Identify which cell holds the provided text, then report its [x, y] central coordinate. 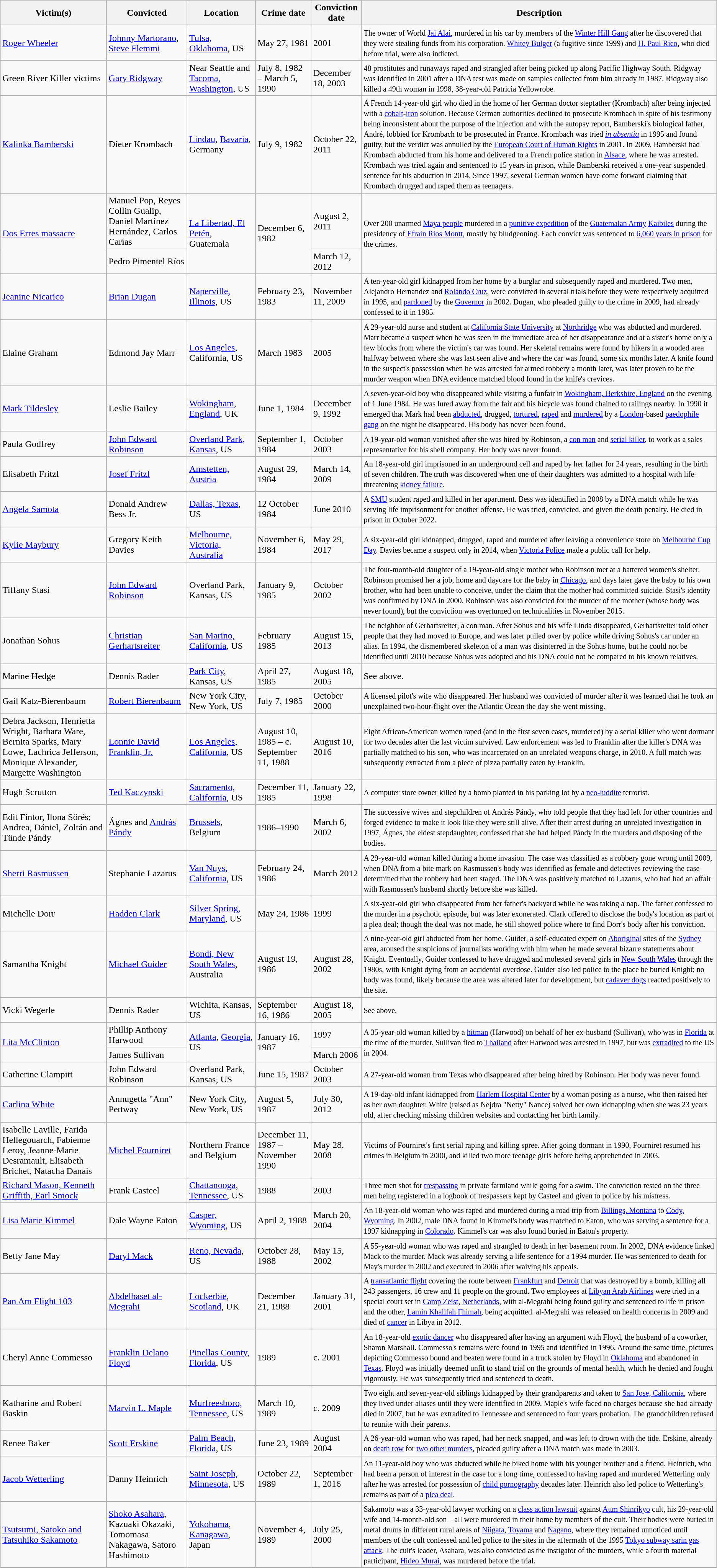
March 6, 2002 [336, 827]
November 11, 2009 [336, 296]
Robert Bierenbaum [147, 701]
Description [539, 13]
May 29, 2017 [336, 545]
1997 [336, 1035]
May 24, 1986 [283, 913]
July 30, 2012 [336, 1104]
Debra Jackson, Henrietta Wright, Barbara Ware, Bernita Sparks, Mary Lowe, Lachrica Jefferson, Monique Alexander, Margette Washington [54, 747]
Tiffany Stasi [54, 590]
1986–1990 [283, 827]
Paula Godfrey [54, 444]
Stephanie Lazarus [147, 873]
Frank Casteel [147, 1190]
Elaine Graham [54, 352]
A 27-year-old woman from Texas who disappeared after being hired by Robinson. Her body was never found. [539, 1074]
Dieter Krombach [147, 144]
2005 [336, 352]
February 1985 [283, 641]
November 6, 1984 [283, 545]
Michel Fourniret [147, 1150]
Leslie Bailey [147, 408]
Michael Guider [147, 964]
June 23, 1989 [283, 1443]
March 20, 2004 [336, 1221]
Murfreesboro, Tennessee, US [221, 1408]
Jonathan Sohus [54, 641]
Victim(s) [54, 13]
Convicted [147, 13]
Danny Heinrich [147, 1478]
1988 [283, 1190]
Location [221, 13]
Brussels, Belgium [221, 827]
Ágnes and András Pándy [147, 827]
Isabelle Laville, Farida Hellegouarch, Fabienne Leroy, Jeanne-Marie Desramault, Elisabeth Brichet, Natacha Danais [54, 1150]
July 9, 1982 [283, 144]
Carlina White [54, 1104]
October 2002 [336, 590]
Edmond Jay Marr [147, 352]
Michelle Dorr [54, 913]
Green River Killer victims [54, 78]
December 21, 1988 [283, 1301]
Lockerbie, Scotland, UK [221, 1301]
Manuel Pop, Reyes Collin Gualip, Daniel Martínez Hernández, Carlos Carías [147, 221]
Kalinka Bamberski [54, 144]
Annugetta "Ann" Pettway [147, 1104]
July 7, 1985 [283, 701]
March 2012 [336, 873]
December 6, 1982 [283, 234]
August 19, 1986 [283, 964]
March 1983 [283, 352]
August 10, 1985 – c. September 11, 1988 [283, 747]
Pinellas County, Florida, US [221, 1357]
Melbourne, Victoria, Australia [221, 545]
2001 [336, 43]
April 27, 1985 [283, 676]
Shoko Asahara, Kazuaki Okazaki, Tomomasa Nakagawa, Satoro Hashimoto [147, 1534]
Wichita, Kansas, US [221, 1010]
February 24, 1986 [283, 873]
Cheryl Anne Commesso [54, 1357]
Kylie Maybury [54, 545]
Naperville, Illinois, US [221, 296]
Donald Andrew Bess Jr. [147, 509]
La Libertad, El Petén, Guatemala [221, 234]
12 October 1984 [283, 509]
January 16, 1987 [283, 1042]
Silver Spring, Maryland, US [221, 913]
Franklin Delano Floyd [147, 1357]
Lita McClinton [54, 1042]
June 1, 1984 [283, 408]
March 10, 1989 [283, 1408]
Yokohama, Kanagawa, Japan [221, 1534]
Gregory Keith Davies [147, 545]
1989 [283, 1357]
Christian Gerhartsreiter [147, 641]
Betty Jane May [54, 1256]
Mark Tildesley [54, 408]
Conviction date [336, 13]
Lisa Marie Kimmel [54, 1221]
August 2004 [336, 1443]
May 27, 1981 [283, 43]
Vicki Wegerle [54, 1010]
September 1, 2016 [336, 1478]
October 28, 1988 [283, 1256]
Jacob Wetterling [54, 1478]
September 1, 1984 [283, 444]
Catherine Clampitt [54, 1074]
c. 2009 [336, 1408]
Abdelbaset al-Megrahi [147, 1301]
James Sullivan [147, 1054]
Scott Erskine [147, 1443]
January 22, 1998 [336, 792]
Pedro Pimentel Ríos [147, 261]
June 2010 [336, 509]
Park City, Kansas, US [221, 676]
June 15, 1987 [283, 1074]
2003 [336, 1190]
Chattanooga, Tennessee, US [221, 1190]
Dos Erres massacre [54, 234]
Wokingham, England, UK [221, 408]
May 15, 2002 [336, 1256]
Van Nuys, California, US [221, 873]
August 29, 1984 [283, 474]
December 18, 2003 [336, 78]
Crime date [283, 13]
Atlanta, Georgia, US [221, 1042]
November 4, 1989 [283, 1534]
Katharine and Robert Baskin [54, 1408]
Marvin L. Maple [147, 1408]
1999 [336, 913]
Amstetten, Austria [221, 474]
Roger Wheeler [54, 43]
August 2, 2011 [336, 221]
Richard Mason, Kenneth Griffith, Earl Smock [54, 1190]
October 22, 1989 [283, 1478]
Hadden Clark [147, 913]
Phillip Anthony Harwood [147, 1035]
July 25, 2000 [336, 1534]
Gail Katz-Bierenbaum [54, 701]
Dale Wayne Eaton [147, 1221]
Renee Baker [54, 1443]
December 9, 1992 [336, 408]
Angela Samota [54, 509]
December 11, 1985 [283, 792]
August 5, 1987 [283, 1104]
Palm Beach, Florida, US [221, 1443]
September 16, 1986 [283, 1010]
Tulsa, Oklahoma, US [221, 43]
Josef Fritzl [147, 474]
Samantha Knight [54, 964]
Saint Joseph, Minnesota, US [221, 1478]
Tsutsumi, Satoko and Tatsuhiko Sakamoto [54, 1534]
Gary Ridgway [147, 78]
July 8, 1982 – March 5, 1990 [283, 78]
Pan Am Flight 103 [54, 1301]
April 2, 1988 [283, 1221]
Northern France and Belgium [221, 1150]
Sacramento, California, US [221, 792]
January 31, 2001 [336, 1301]
Ted Kaczynski [147, 792]
Johnny Martorano, Steve Flemmi [147, 43]
August 28, 2002 [336, 964]
August 15, 2013 [336, 641]
May 28, 2008 [336, 1150]
Bondi, New South Wales, Australia [221, 964]
Edit Fintor, Ilona Sőrés; Andrea, Dániel, Zoltán and Tünde Pándy [54, 827]
March 14, 2009 [336, 474]
Reno, Nevada, US [221, 1256]
Lindau, Bavaria, Germany [221, 144]
Hugh Scrutton [54, 792]
March 12, 2012 [336, 261]
October 2000 [336, 701]
Elisabeth Fritzl [54, 474]
A computer store owner killed by a bomb planted in his parking lot by a neo-luddite terrorist. [539, 792]
December 11, 1987 – November 1990 [283, 1150]
August 10, 2016 [336, 747]
March 2006 [336, 1054]
San Marino, California, US [221, 641]
c. 2001 [336, 1357]
Brian Dugan [147, 296]
February 23, 1983 [283, 296]
Marine Hedge [54, 676]
Daryl Mack [147, 1256]
Sherri Rasmussen [54, 873]
October 22, 2011 [336, 144]
Lonnie David Franklin, Jr. [147, 747]
Near Seattle and Tacoma, Washington, US [221, 78]
January 9, 1985 [283, 590]
Jeanine Nicarico [54, 296]
Casper, Wyoming, US [221, 1221]
Dallas, Texas, US [221, 509]
